Return the (X, Y) coordinate for the center point of the cell that contains the specified text.  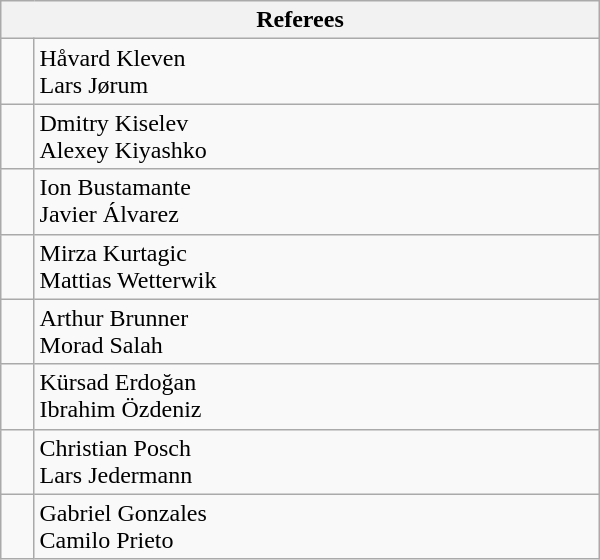
Referees (300, 20)
Arthur BrunnerMorad Salah (316, 332)
Mirza KurtagicMattias Wetterwik (316, 266)
Ion BustamanteJavier Álvarez (316, 202)
Christian PoschLars Jedermann (316, 462)
Gabriel GonzalesCamilo Prieto (316, 526)
Håvard KlevenLars Jørum (316, 72)
Kürsad ErdoğanIbrahim Özdeniz (316, 396)
Dmitry KiselevAlexey Kiyashko (316, 136)
